For the text-containing cell, return its midpoint in [x, y] coordinate format. 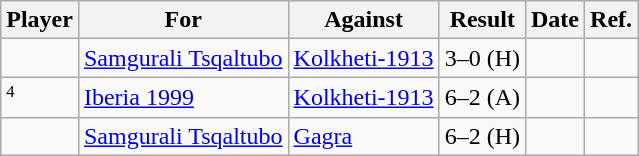
Player [40, 20]
Iberia 1999 [183, 97]
Result [482, 20]
3–0 (H) [482, 58]
6–2 (A) [482, 97]
For [183, 20]
Against [364, 20]
Date [554, 20]
6–2 (H) [482, 136]
Gagra [364, 136]
4 [40, 97]
Ref. [612, 20]
